Locate the cell with the specified text and output its [x, y] center coordinate. 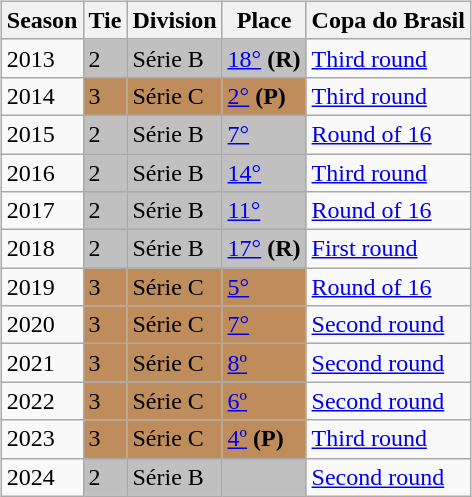
2° (P) [264, 96]
2016 [42, 173]
2022 [42, 401]
2024 [42, 477]
18° (R) [264, 58]
14° [264, 173]
Copa do Brasil [388, 20]
2013 [42, 58]
Tie [105, 20]
5° [264, 287]
Place [264, 20]
2018 [42, 249]
Season [42, 20]
6º [264, 401]
2023 [42, 439]
2020 [42, 325]
8º [264, 363]
17° (R) [264, 249]
First round [388, 249]
2021 [42, 363]
11° [264, 211]
Division [174, 20]
2019 [42, 287]
2017 [42, 211]
2014 [42, 96]
2015 [42, 134]
4º (P) [264, 439]
